Locate the cell with the specified text and output its [X, Y] center coordinate. 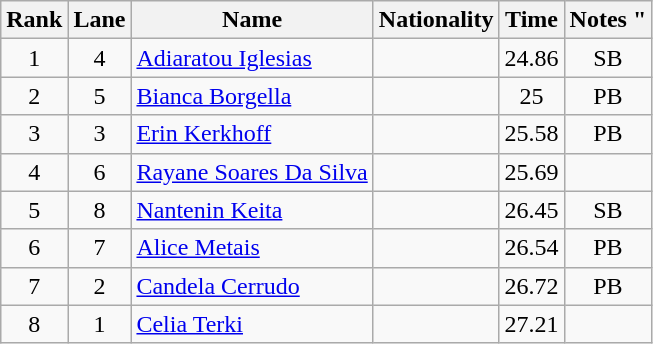
25 [532, 96]
25.69 [532, 172]
Celia Terki [252, 324]
Lane [100, 20]
Nationality [436, 20]
26.45 [532, 210]
26.72 [532, 286]
Alice Metais [252, 248]
27.21 [532, 324]
Time [532, 20]
Candela Cerrudo [252, 286]
Erin Kerkhoff [252, 134]
Notes " [608, 20]
26.54 [532, 248]
Adiaratou Iglesias [252, 58]
Name [252, 20]
25.58 [532, 134]
24.86 [532, 58]
Nantenin Keita [252, 210]
Bianca Borgella [252, 96]
Rank [34, 20]
Rayane Soares Da Silva [252, 172]
